Scan for the cell matching the given text and deliver its (x, y) coordinate at center. 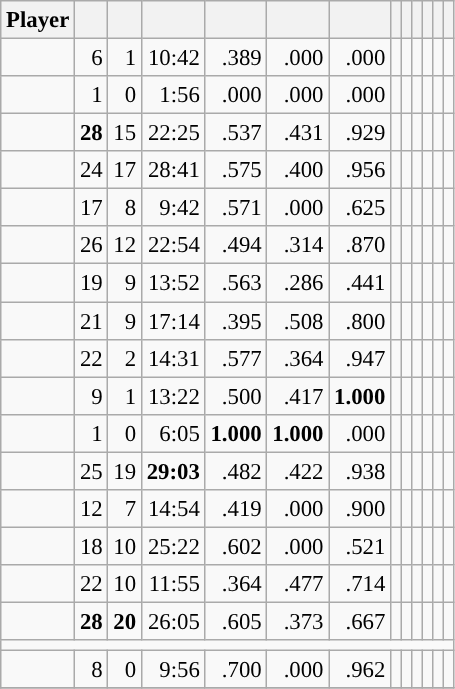
.575 (236, 170)
.625 (360, 208)
18 (92, 546)
.373 (298, 621)
29:03 (173, 471)
.422 (298, 471)
.286 (298, 283)
14:54 (173, 509)
.431 (298, 133)
.417 (298, 396)
.900 (360, 509)
26 (92, 245)
.563 (236, 283)
6:05 (173, 433)
.962 (360, 670)
.395 (236, 321)
7 (124, 509)
.667 (360, 621)
6 (92, 58)
14:31 (173, 358)
.482 (236, 471)
11:55 (173, 584)
Player (38, 20)
.938 (360, 471)
1:56 (173, 95)
22:54 (173, 245)
.500 (236, 396)
.389 (236, 58)
15 (124, 133)
20 (124, 621)
10:42 (173, 58)
17:14 (173, 321)
28:41 (173, 170)
.577 (236, 358)
.800 (360, 321)
21 (92, 321)
.521 (360, 546)
.602 (236, 546)
25 (92, 471)
.956 (360, 170)
.605 (236, 621)
.400 (298, 170)
9:42 (173, 208)
22:25 (173, 133)
.947 (360, 358)
13:22 (173, 396)
.494 (236, 245)
.714 (360, 584)
2 (124, 358)
9:56 (173, 670)
13:52 (173, 283)
.314 (298, 245)
26:05 (173, 621)
.419 (236, 509)
.571 (236, 208)
.508 (298, 321)
24 (92, 170)
.477 (298, 584)
.441 (360, 283)
.537 (236, 133)
25:22 (173, 546)
.870 (360, 245)
.700 (236, 670)
.929 (360, 133)
